Pinpoint the cell where the given text exists, returning its (x, y) midpoint coordinate. 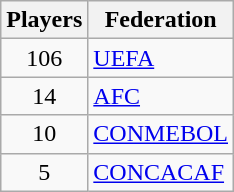
UEFA (161, 58)
AFC (161, 96)
Federation (161, 20)
14 (44, 96)
Players (44, 20)
CONCACAF (161, 172)
106 (44, 58)
5 (44, 172)
10 (44, 134)
CONMEBOL (161, 134)
